Return the [X, Y] coordinate for the center point of the cell that contains the specified text.  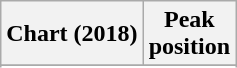
Chart (2018) [72, 34]
Peakposition [189, 34]
